Provide the [x, y] coordinate of the cell's center where the given text is located.  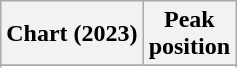
Chart (2023) [72, 34]
Peakposition [189, 34]
